Output the [X, Y] coordinate of the center of the cell containing the given text.  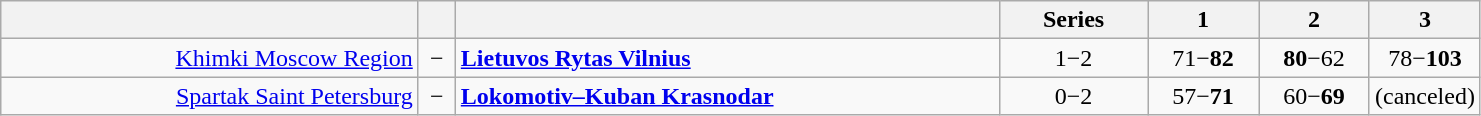
80−62 [1314, 58]
78−103 [1424, 58]
60−69 [1314, 96]
Lokomotiv–Kuban Krasnodar [727, 96]
Series [1074, 20]
1 [1204, 20]
(canceled) [1424, 96]
1−2 [1074, 58]
0−2 [1074, 96]
3 [1424, 20]
57−71 [1204, 96]
71−82 [1204, 58]
Khimki Moscow Region [210, 58]
Lietuvos Rytas Vilnius [727, 58]
Spartak Saint Petersburg [210, 96]
2 [1314, 20]
